Search for the cell housing the specified text and yield its [X, Y] center coordinate. 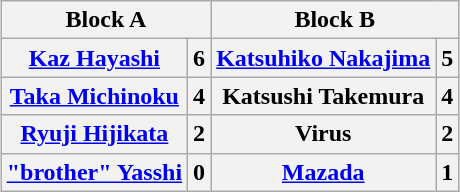
Virus [324, 134]
0 [200, 172]
1 [448, 172]
Block A [106, 20]
Taka Michinoku [94, 96]
Ryuji Hijikata [94, 134]
"brother" Yasshi [94, 172]
Kaz Hayashi [94, 58]
Block B [335, 20]
6 [200, 58]
Mazada [324, 172]
Katsuhiko Nakajima [324, 58]
Katsushi Takemura [324, 96]
5 [448, 58]
